Scan for the cell matching the given text and deliver its (x, y) coordinate at center. 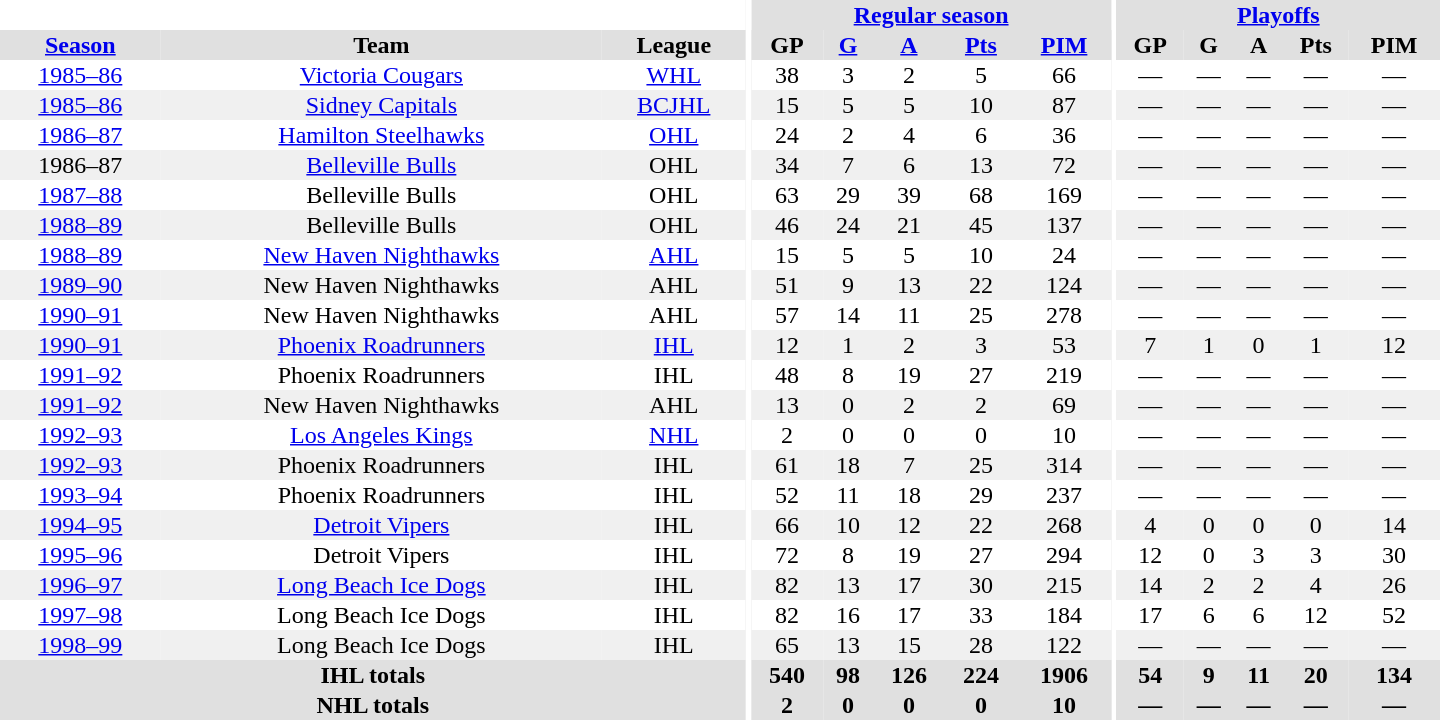
294 (1064, 555)
WHL (674, 75)
33 (981, 615)
Los Angeles Kings (382, 435)
1993–94 (80, 495)
268 (1064, 525)
137 (1064, 225)
314 (1064, 465)
124 (1064, 285)
21 (909, 225)
1994–95 (80, 525)
219 (1064, 375)
134 (1394, 675)
278 (1064, 315)
1995–96 (80, 555)
38 (787, 75)
Sidney Capitals (382, 105)
53 (1064, 345)
Team (382, 45)
39 (909, 195)
61 (787, 465)
BCJHL (674, 105)
28 (981, 645)
20 (1316, 675)
126 (909, 675)
184 (1064, 615)
NHL totals (373, 705)
1998–99 (80, 645)
36 (1064, 135)
1987–88 (80, 195)
1997–98 (80, 615)
65 (787, 645)
34 (787, 165)
1996–97 (80, 585)
224 (981, 675)
League (674, 45)
68 (981, 195)
69 (1064, 405)
540 (787, 675)
16 (848, 615)
237 (1064, 495)
45 (981, 225)
1906 (1064, 675)
87 (1064, 105)
26 (1394, 585)
48 (787, 375)
Regular season (931, 15)
169 (1064, 195)
1989–90 (80, 285)
Season (80, 45)
122 (1064, 645)
Victoria Cougars (382, 75)
IHL totals (373, 675)
Playoffs (1278, 15)
Hamilton Steelhawks (382, 135)
63 (787, 195)
51 (787, 285)
54 (1150, 675)
46 (787, 225)
98 (848, 675)
NHL (674, 435)
215 (1064, 585)
57 (787, 315)
